Output the (X, Y) coordinate of the center of the cell containing the given text.  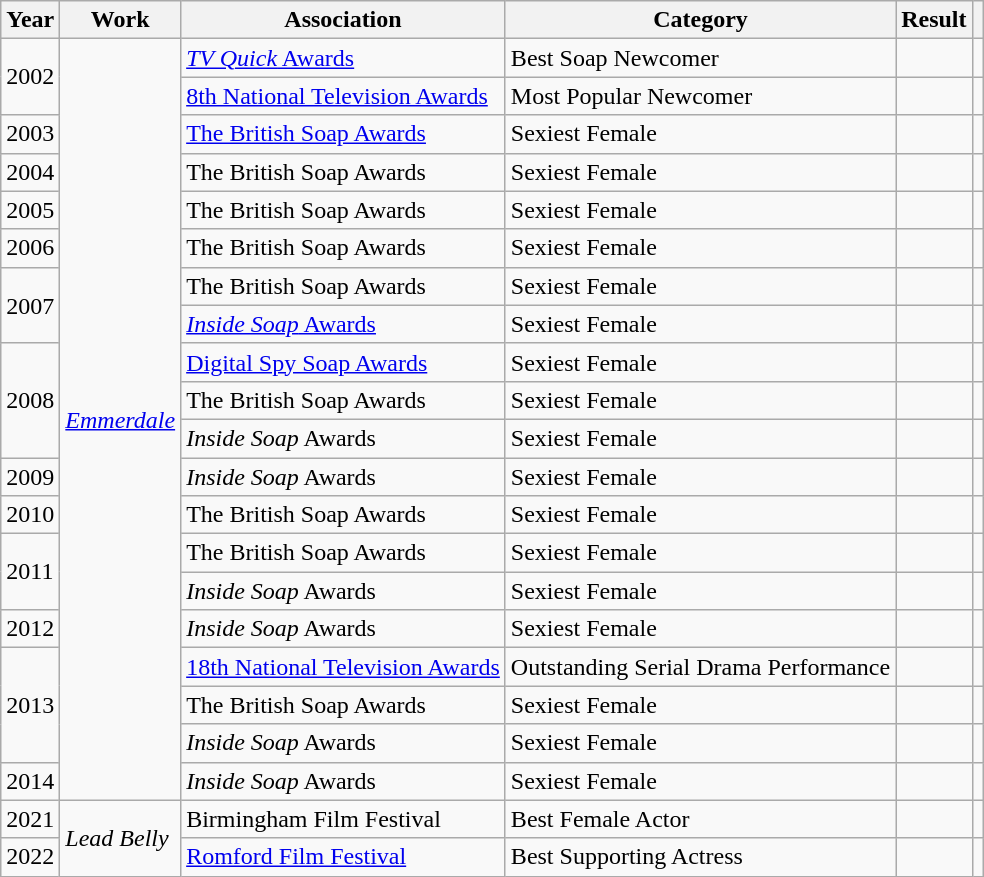
18th National Television Awards (344, 667)
2009 (30, 477)
Lead Belly (120, 838)
Best Soap Newcomer (700, 58)
2002 (30, 77)
2011 (30, 572)
Result (934, 20)
2013 (30, 705)
Best Female Actor (700, 819)
2021 (30, 819)
Birmingham Film Festival (344, 819)
2005 (30, 210)
TV Quick Awards (344, 58)
Romford Film Festival (344, 857)
Year (30, 20)
8th National Television Awards (344, 96)
Digital Spy Soap Awards (344, 362)
2006 (30, 248)
Category (700, 20)
Best Supporting Actress (700, 857)
2022 (30, 857)
Emmerdale (120, 420)
2008 (30, 400)
2012 (30, 629)
Work (120, 20)
2004 (30, 172)
Most Popular Newcomer (700, 96)
2010 (30, 515)
2007 (30, 305)
2014 (30, 781)
Outstanding Serial Drama Performance (700, 667)
2003 (30, 134)
Association (344, 20)
